Provide the [x, y] coordinate of the cell's center where the given text is located.  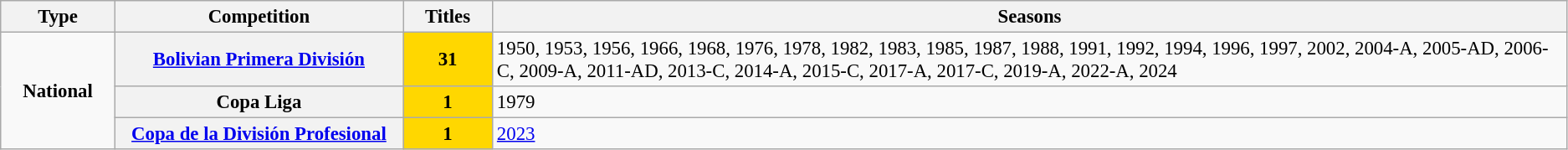
Seasons [1030, 17]
Copa de la División Profesional [259, 134]
Copa Liga [259, 102]
Bolivian Primera División [259, 60]
1979 [1030, 102]
Type [59, 17]
2023 [1030, 134]
Competition [259, 17]
31 [448, 60]
National [59, 91]
Titles [448, 17]
